From the cell containing the given text, extract its center point as [x, y] coordinate. 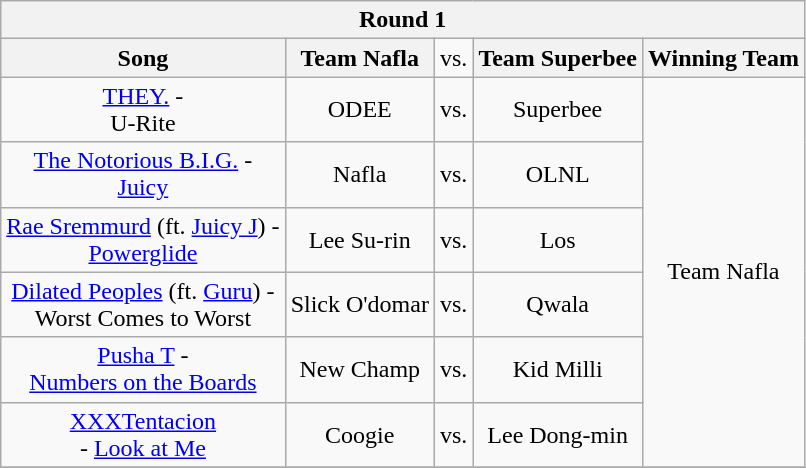
Lee Dong-min [558, 434]
New Champ [360, 370]
The Notorious B.I.G. - Juicy [143, 174]
Song [143, 58]
THEY. - U-Rite [143, 110]
Nafla [360, 174]
OLNL [558, 174]
XXXTentacion - Look at Me [143, 434]
Round 1 [403, 20]
ODEE [360, 110]
Superbee [558, 110]
Slick O'domar [360, 304]
Qwala [558, 304]
Dilated Peoples (ft. Guru) - Worst Comes to Worst [143, 304]
Winning Team [723, 58]
Rae Sremmurd (ft. Juicy J) - Powerglide [143, 240]
Pusha T - Numbers on the Boards [143, 370]
Kid Milli [558, 370]
Coogie [360, 434]
Los [558, 240]
Lee Su-rin [360, 240]
Team Superbee [558, 58]
